Scan for the cell matching the given text and deliver its (x, y) coordinate at center. 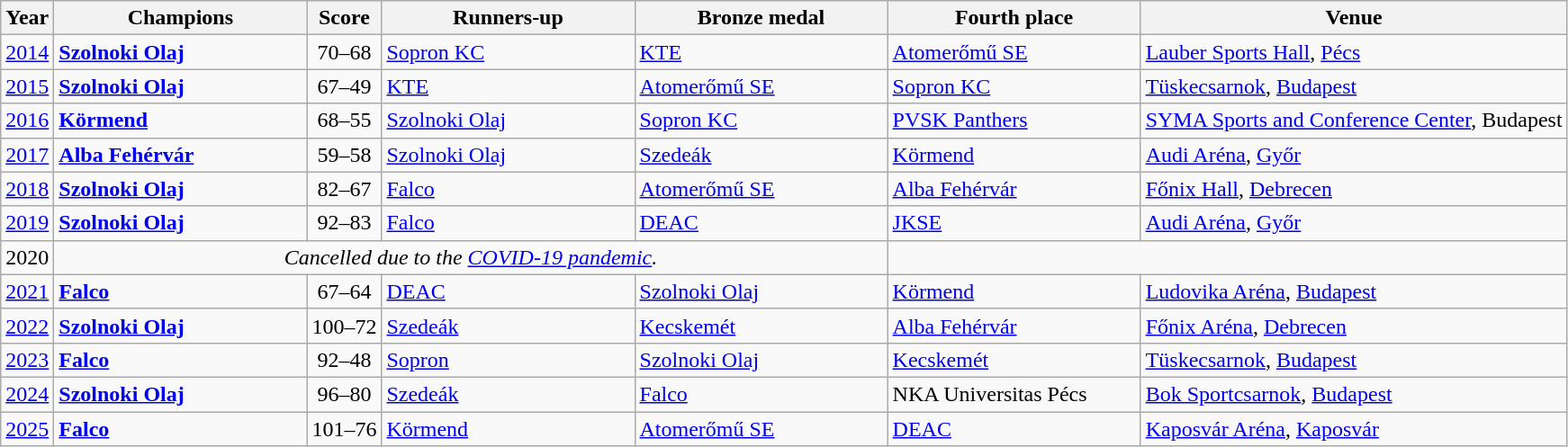
67–64 (344, 291)
2024 (27, 394)
2015 (27, 86)
SYMA Sports and Conference Center, Budapest (1354, 121)
2021 (27, 291)
Sopron (508, 360)
2022 (27, 326)
2017 (27, 155)
Champions (180, 18)
59–58 (344, 155)
2014 (27, 52)
92–83 (344, 223)
70–68 (344, 52)
Lauber Sports Hall, Pécs (1354, 52)
2018 (27, 189)
100–72 (344, 326)
Bok Sportcsarnok, Budapest (1354, 394)
96–80 (344, 394)
NKA Universitas Pécs (1014, 394)
Cancelled due to the COVID-19 pandemic. (471, 257)
Fourth place (1014, 18)
68–55 (344, 121)
82–67 (344, 189)
67–49 (344, 86)
2020 (27, 257)
PVSK Panthers (1014, 121)
Főnix Aréna, Debrecen (1354, 326)
Runners-up (508, 18)
92–48 (344, 360)
Score (344, 18)
Ludovika Aréna, Budapest (1354, 291)
2016 (27, 121)
Venue (1354, 18)
2019 (27, 223)
101–76 (344, 429)
Főnix Hall, Debrecen (1354, 189)
Kaposvár Aréna, Kaposvár (1354, 429)
JKSE (1014, 223)
Year (27, 18)
2023 (27, 360)
Bronze medal (761, 18)
2025 (27, 429)
